Locate the cell with the specified text and output its (X, Y) center coordinate. 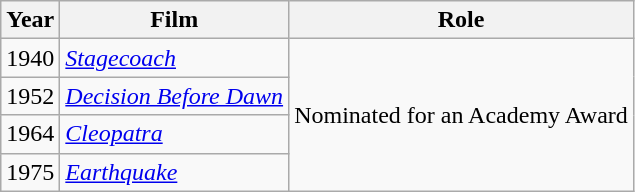
1964 (30, 134)
Stagecoach (174, 58)
1952 (30, 96)
Nominated for an Academy Award (462, 115)
Film (174, 20)
Year (30, 20)
Cleopatra (174, 134)
Earthquake (174, 172)
Decision Before Dawn (174, 96)
Role (462, 20)
1975 (30, 172)
1940 (30, 58)
